Capture the cell that displays the provided text and extract its (x, y) central coordinate. 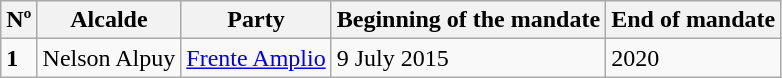
1 (19, 58)
Nelson Alpuy (109, 58)
Nº (19, 20)
Frente Amplio (256, 58)
Party (256, 20)
Alcalde (109, 20)
2020 (694, 58)
9 July 2015 (468, 58)
Beginning of the mandate (468, 20)
End of mandate (694, 20)
